Pinpoint the cell where the given text exists, returning its (X, Y) midpoint coordinate. 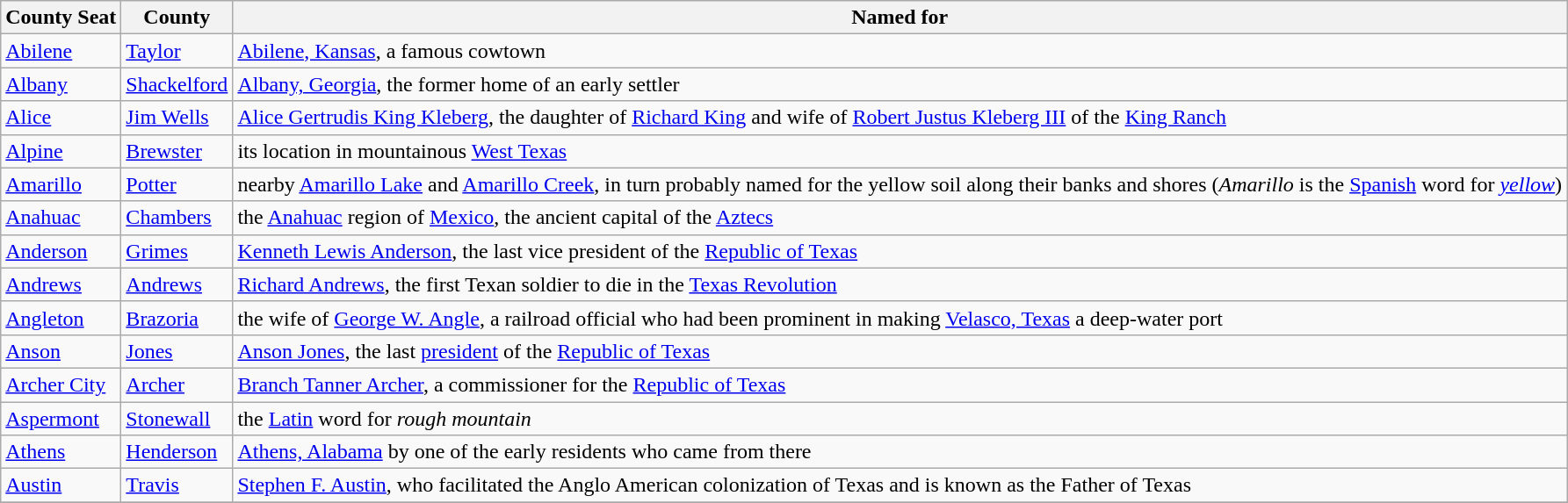
Angleton (61, 318)
Aspermont (61, 419)
Abilene, Kansas, a famous cowtown (900, 51)
the wife of George W. Angle, a railroad official who had been prominent in making Velasco, Texas a deep-water port (900, 318)
County (177, 18)
Albany (61, 84)
Jim Wells (177, 118)
Shackelford (177, 84)
Archer City (61, 384)
Albany, Georgia, the former home of an early settler (900, 84)
its location in mountainous West Texas (900, 151)
Potter (177, 184)
Branch Tanner Archer, a commissioner for the Republic of Texas (900, 384)
Travis (177, 485)
Anson (61, 351)
Austin (61, 485)
County Seat (61, 18)
Anderson (61, 251)
Jones (177, 351)
Grimes (177, 251)
Athens, Alabama by one of the early residents who came from there (900, 452)
Alice (61, 118)
Anson Jones, the last president of the Republic of Texas (900, 351)
Kenneth Lewis Anderson, the last vice president of the Republic of Texas (900, 251)
Amarillo (61, 184)
Stephen F. Austin, who facilitated the Anglo American colonization of Texas and is known as the Father of Texas (900, 485)
Chambers (177, 218)
Named for (900, 18)
Richard Andrews, the first Texan soldier to die in the Texas Revolution (900, 284)
Anahuac (61, 218)
Alice Gertrudis King Kleberg, the daughter of Richard King and wife of Robert Justus Kleberg III of the King Ranch (900, 118)
Taylor (177, 51)
Henderson (177, 452)
Abilene (61, 51)
Archer (177, 384)
Brazoria (177, 318)
Alpine (61, 151)
Brewster (177, 151)
Athens (61, 452)
Stonewall (177, 419)
the Anahuac region of Mexico, the ancient capital of the Aztecs (900, 218)
the Latin word for rough mountain (900, 419)
